Scan for the cell matching the given text and deliver its (x, y) coordinate at center. 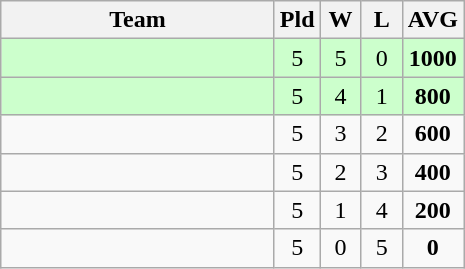
Pld (297, 20)
L (382, 20)
600 (432, 134)
W (340, 20)
200 (432, 210)
1000 (432, 58)
800 (432, 96)
Team (138, 20)
400 (432, 172)
AVG (432, 20)
